For the text-containing cell, return its midpoint in [x, y] coordinate format. 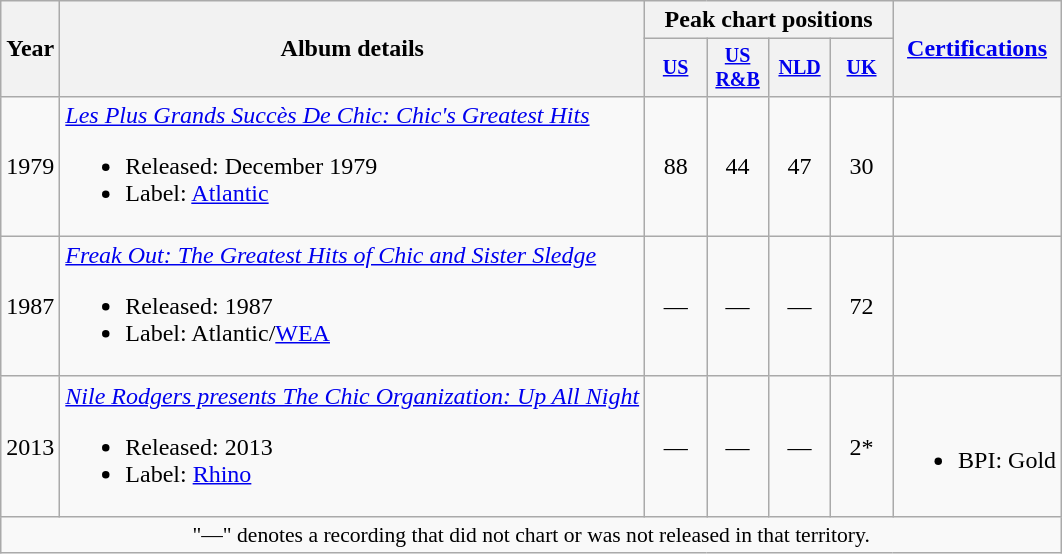
Peak chart positions [769, 20]
72 [862, 306]
Les Plus Grands Succès De Chic: Chic's Greatest HitsReleased: December 1979Label: Atlantic [352, 166]
US [676, 68]
1979 [30, 166]
2* [862, 446]
Certifications [978, 49]
47 [800, 166]
44 [738, 166]
2013 [30, 446]
US R&B [738, 68]
NLD [800, 68]
Freak Out: The Greatest Hits of Chic and Sister SledgeReleased: 1987Label: Atlantic/WEA [352, 306]
"—" denotes a recording that did not chart or was not released in that territory. [532, 534]
Nile Rodgers presents The Chic Organization: Up All NightReleased: 2013Label: Rhino [352, 446]
BPI: Gold [978, 446]
1987 [30, 306]
UK [862, 68]
88 [676, 166]
30 [862, 166]
Year [30, 49]
Album details [352, 49]
